Pinpoint the cell where the given text exists, returning its (x, y) midpoint coordinate. 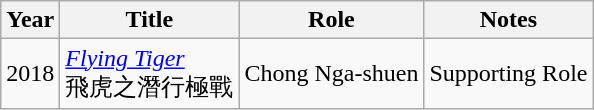
Flying Tiger 飛虎之潛行極戰 (150, 74)
Supporting Role (508, 74)
Role (332, 20)
2018 (30, 74)
Title (150, 20)
Year (30, 20)
Chong Nga-shuen (332, 74)
Notes (508, 20)
